From the cell containing the given text, extract its center point as [X, Y] coordinate. 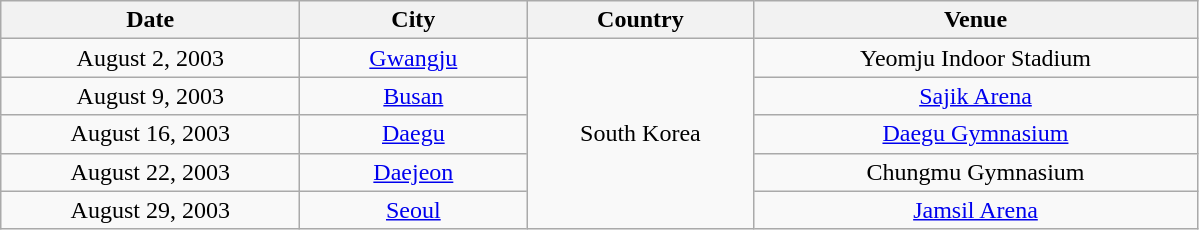
Daegu [414, 134]
Yeomju Indoor Stadium [976, 58]
August 22, 2003 [150, 172]
Gwangju [414, 58]
Sajik Arena [976, 96]
Date [150, 20]
Daejeon [414, 172]
Venue [976, 20]
August 16, 2003 [150, 134]
August 9, 2003 [150, 96]
August 29, 2003 [150, 210]
August 2, 2003 [150, 58]
Daegu Gymnasium [976, 134]
Busan [414, 96]
City [414, 20]
Chungmu Gymnasium [976, 172]
South Korea [640, 134]
Jamsil Arena [976, 210]
Seoul [414, 210]
Country [640, 20]
